From the cell containing the given text, extract its center point as [x, y] coordinate. 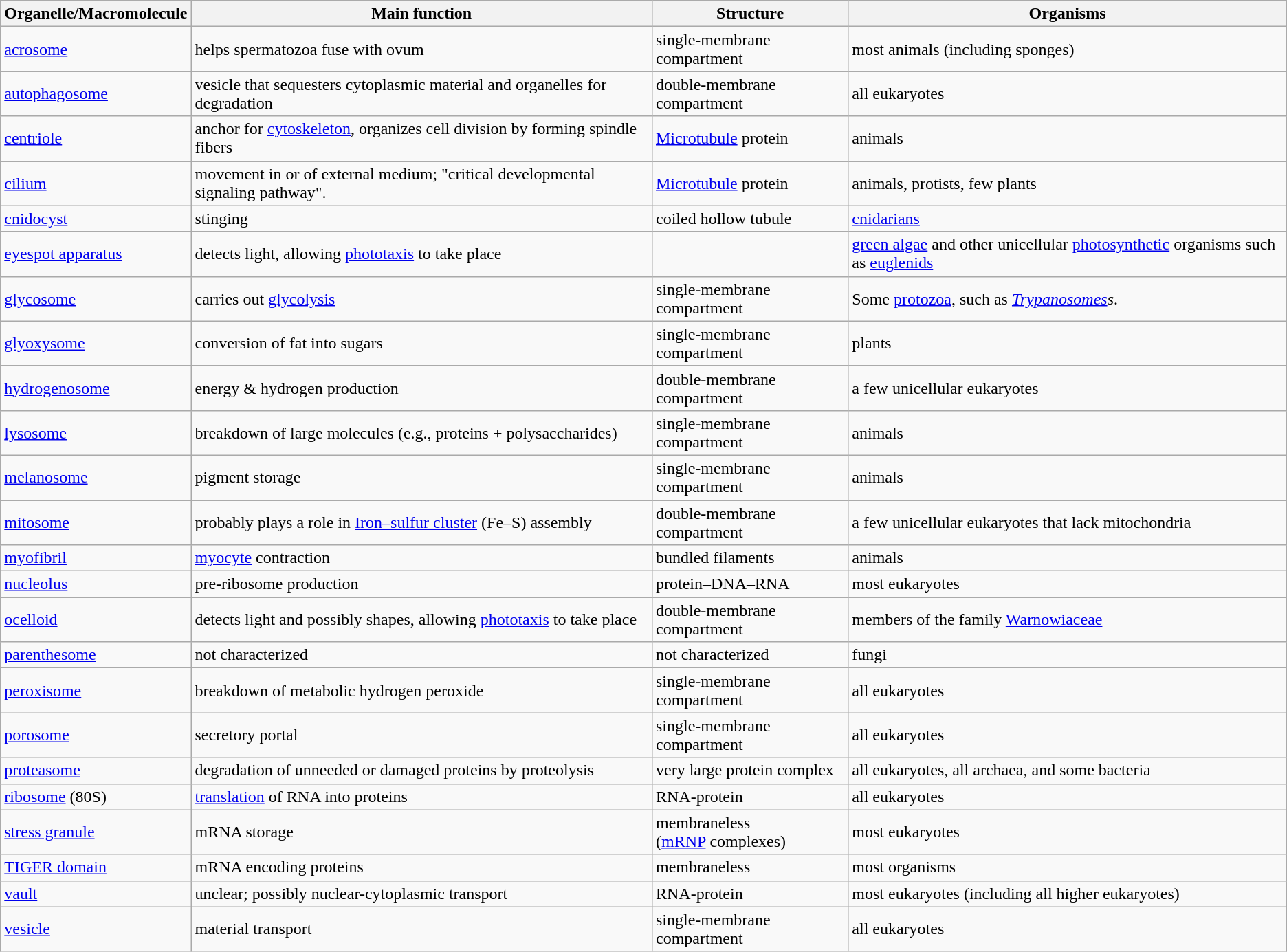
Structure [749, 14]
ribosome (80S) [96, 797]
unclear; possibly nuclear-cytoplasmic transport [422, 894]
anchor for cytoskeleton, organizes cell division by forming spindle fibers [422, 139]
all eukaryotes, all archaea, and some bacteria [1067, 771]
breakdown of large molecules (e.g., proteins + polysaccharides) [422, 433]
carries out glycolysis [422, 298]
cnidocyst [96, 219]
vesicle that sequesters cytoplasmic material and organelles for degradation [422, 93]
fungi [1067, 655]
Main function [422, 14]
protein–DNA–RNA [749, 584]
acrosome [96, 49]
nucleolus [96, 584]
Organisms [1067, 14]
animals, protists, few plants [1067, 183]
plants [1067, 344]
glyoxysome [96, 344]
coiled hollow tubule [749, 219]
membraneless(mRNP complexes) [749, 832]
stress granule [96, 832]
green algae and other unicellular photosynthetic organisms such as euglenids [1067, 254]
autophagosome [96, 93]
centriole [96, 139]
TIGER domain [96, 867]
material transport [422, 929]
vault [96, 894]
most animals (including sponges) [1067, 49]
lysosome [96, 433]
porosome [96, 735]
members of the family Warnowiaceae [1067, 620]
detects light and possibly shapes, allowing phototaxis to take place [422, 620]
most eukaryotes (including all higher eukaryotes) [1067, 894]
stinging [422, 219]
Some protozoa, such as Trypanosomess. [1067, 298]
Organelle/Macromolecule [96, 14]
mRNA encoding proteins [422, 867]
bundled filaments [749, 558]
pigment storage [422, 477]
myocyte contraction [422, 558]
hydrogenosome [96, 388]
glycosome [96, 298]
a few unicellular eukaryotes that lack mitochondria [1067, 522]
secretory portal [422, 735]
pre-ribosome production [422, 584]
translation of RNA into proteins [422, 797]
myofibril [96, 558]
peroxisome [96, 690]
cnidarians [1067, 219]
a few unicellular eukaryotes [1067, 388]
membraneless [749, 867]
probably plays a role in Iron–sulfur cluster (Fe–S) assembly [422, 522]
proteasome [96, 771]
ocelloid [96, 620]
parenthesome [96, 655]
very large protein complex [749, 771]
degradation of unneeded or damaged proteins by proteolysis [422, 771]
most organisms [1067, 867]
melanosome [96, 477]
vesicle [96, 929]
mRNA storage [422, 832]
breakdown of metabolic hydrogen peroxide [422, 690]
movement in or of external medium; "critical developmental signaling pathway". [422, 183]
energy & hydrogen production [422, 388]
helps spermatozoa fuse with ovum [422, 49]
conversion of fat into sugars [422, 344]
cilium [96, 183]
eyespot apparatus [96, 254]
mitosome [96, 522]
detects light, allowing phototaxis to take place [422, 254]
